Locate the cell with the specified text and output its (X, Y) center coordinate. 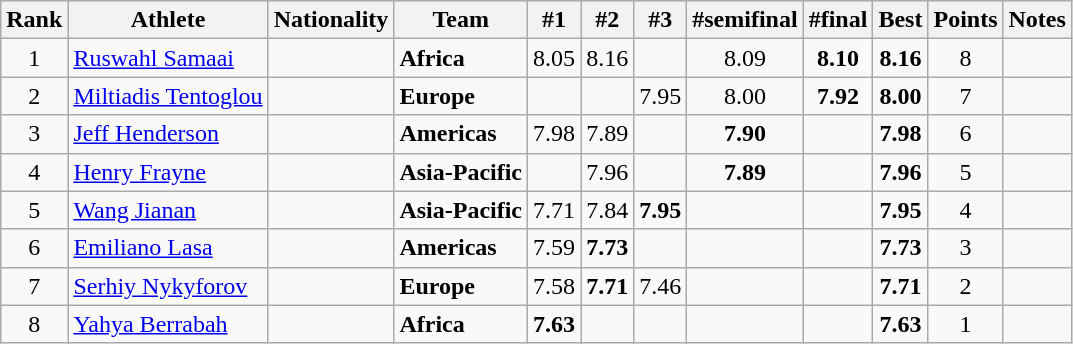
Emiliano Lasa (168, 248)
Wang Jianan (168, 210)
#3 (660, 20)
7.58 (554, 286)
7.59 (554, 248)
Serhiy Nykyforov (168, 286)
#final (838, 20)
Ruswahl Samaai (168, 58)
Henry Frayne (168, 172)
7.92 (838, 96)
7.84 (608, 210)
Jeff Henderson (168, 134)
#semifinal (745, 20)
Notes (1037, 20)
7.46 (660, 286)
8.05 (554, 58)
Rank (34, 20)
7.90 (745, 134)
Yahya Berrabah (168, 324)
Miltiadis Tentoglou (168, 96)
Athlete (168, 20)
Points (966, 20)
8.10 (838, 58)
Team (461, 20)
Best (900, 20)
#2 (608, 20)
#1 (554, 20)
Nationality (331, 20)
8.09 (745, 58)
